Find where the given text appears and provide that cell's center as (X, Y) coordinate. 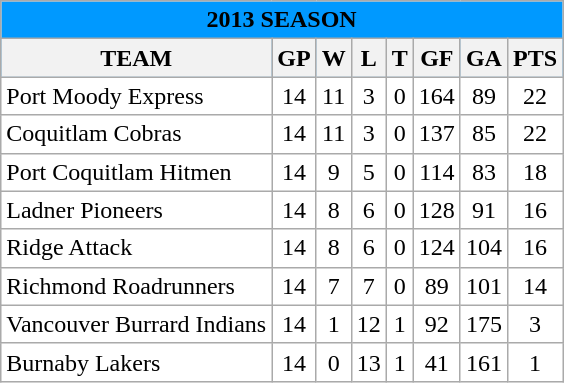
Coquitlam Cobras (136, 134)
GA (484, 58)
Port Coquitlam Hitmen (136, 172)
GF (436, 58)
T (400, 58)
TEAM (136, 58)
137 (436, 134)
5 (368, 172)
18 (534, 172)
91 (484, 210)
9 (334, 172)
101 (484, 286)
175 (484, 324)
164 (436, 96)
W (334, 58)
85 (484, 134)
Ladner Pioneers (136, 210)
12 (368, 324)
104 (484, 248)
2013 SEASON (282, 20)
161 (484, 362)
124 (436, 248)
Richmond Roadrunners (136, 286)
83 (484, 172)
GP (294, 58)
Port Moody Express (136, 96)
13 (368, 362)
PTS (534, 58)
41 (436, 362)
128 (436, 210)
Ridge Attack (136, 248)
114 (436, 172)
Burnaby Lakers (136, 362)
L (368, 58)
Vancouver Burrard Indians (136, 324)
92 (436, 324)
